Locate the cell with the specified text and output its [x, y] center coordinate. 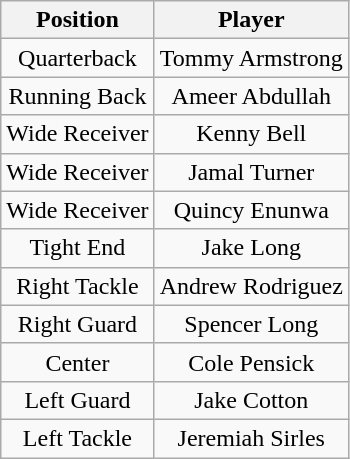
Running Back [78, 96]
Right Tackle [78, 286]
Cole Pensick [251, 362]
Spencer Long [251, 324]
Jeremiah Sirles [251, 438]
Kenny Bell [251, 134]
Center [78, 362]
Position [78, 20]
Quincy Enunwa [251, 210]
Tight End [78, 248]
Right Guard [78, 324]
Quarterback [78, 58]
Player [251, 20]
Andrew Rodriguez [251, 286]
Left Tackle [78, 438]
Jake Long [251, 248]
Jake Cotton [251, 400]
Jamal Turner [251, 172]
Tommy Armstrong [251, 58]
Left Guard [78, 400]
Ameer Abdullah [251, 96]
